Locate the cell with the specified text and output its (X, Y) center coordinate. 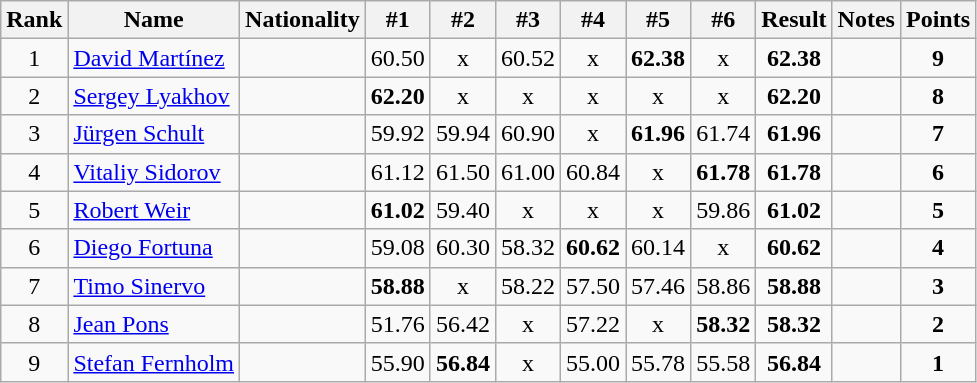
#2 (462, 20)
Notes (866, 20)
#4 (592, 20)
55.78 (658, 362)
51.76 (398, 324)
61.50 (462, 172)
Timo Sinervo (154, 286)
Stefan Fernholm (154, 362)
Nationality (303, 20)
#3 (528, 20)
60.90 (528, 134)
Jürgen Schult (154, 134)
61.74 (724, 134)
60.50 (398, 58)
59.86 (724, 210)
61.12 (398, 172)
56.42 (462, 324)
58.22 (528, 286)
#1 (398, 20)
59.92 (398, 134)
59.08 (398, 248)
Result (794, 20)
#5 (658, 20)
55.90 (398, 362)
55.58 (724, 362)
57.22 (592, 324)
57.50 (592, 286)
60.84 (592, 172)
Name (154, 20)
61.00 (528, 172)
Diego Fortuna (154, 248)
58.86 (724, 286)
Rank (34, 20)
57.46 (658, 286)
Points (938, 20)
Sergey Lyakhov (154, 96)
60.30 (462, 248)
Robert Weir (154, 210)
Jean Pons (154, 324)
Vitaliy Sidorov (154, 172)
60.52 (528, 58)
59.40 (462, 210)
60.14 (658, 248)
David Martínez (154, 58)
#6 (724, 20)
55.00 (592, 362)
59.94 (462, 134)
